Provide the [x, y] coordinate of the cell's center where the given text is located.  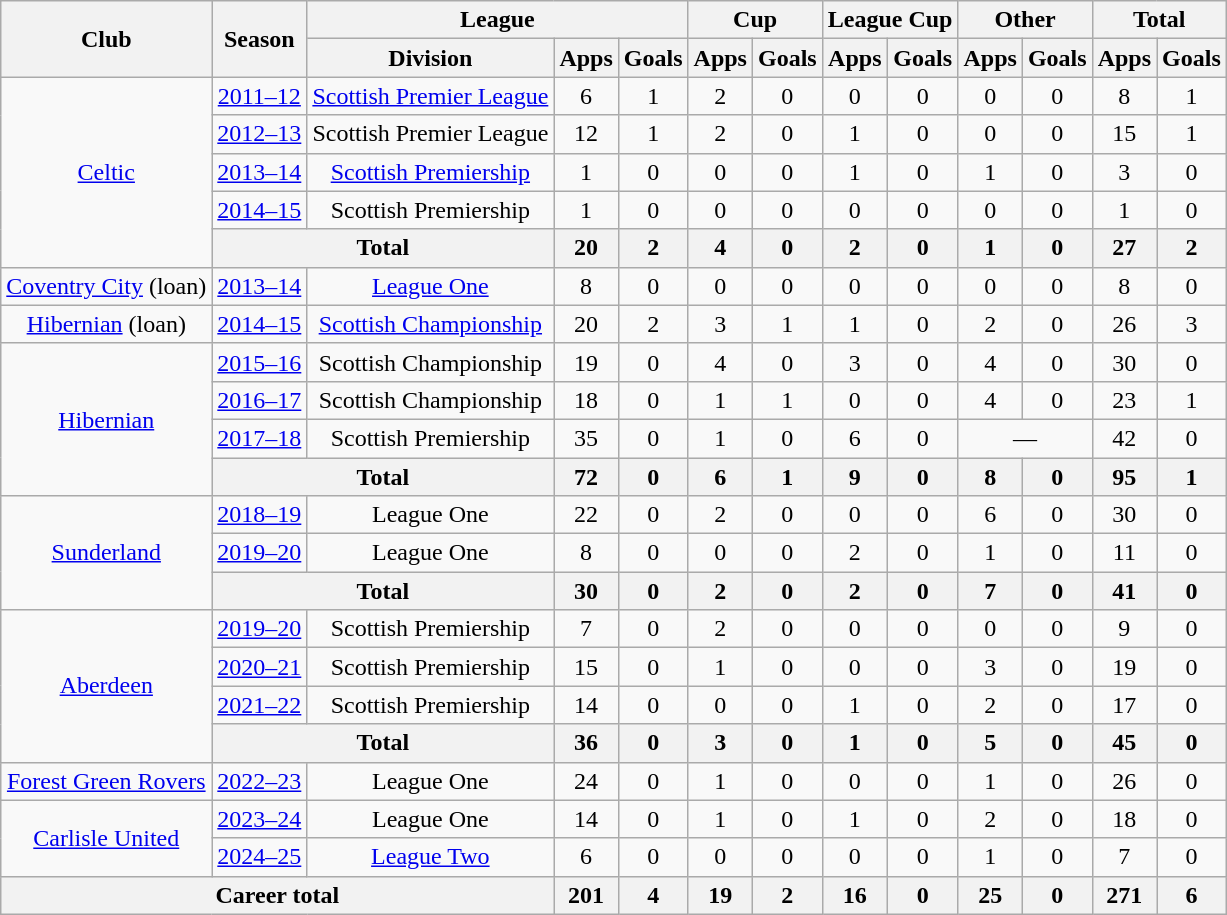
Other [1025, 20]
2011–12 [260, 96]
23 [1124, 400]
22 [586, 515]
2021–22 [260, 705]
Hibernian [106, 419]
271 [1124, 895]
2018–19 [260, 515]
League Two [430, 857]
Aberdeen [106, 686]
Cup [755, 20]
72 [586, 477]
— [1025, 438]
2015–16 [260, 362]
2023–24 [260, 819]
5 [990, 743]
201 [586, 895]
2012–13 [260, 134]
2022–23 [260, 781]
42 [1124, 438]
12 [586, 134]
45 [1124, 743]
League Cup [890, 20]
35 [586, 438]
Hibernian (loan) [106, 324]
2020–21 [260, 667]
27 [1124, 248]
95 [1124, 477]
17 [1124, 705]
2017–18 [260, 438]
Forest Green Rovers [106, 781]
Sunderland [106, 553]
Season [260, 39]
41 [1124, 591]
Coventry City (loan) [106, 286]
36 [586, 743]
Club [106, 39]
2024–25 [260, 857]
League [498, 20]
Celtic [106, 172]
Career total [278, 895]
Division [430, 58]
11 [1124, 553]
16 [854, 895]
24 [586, 781]
Carlisle United [106, 838]
25 [990, 895]
2016–17 [260, 400]
